Return (x, y) of the center of cell containing provided text 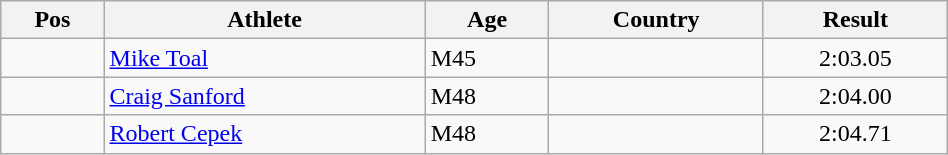
Craig Sanford (264, 96)
Pos (52, 20)
Athlete (264, 20)
M45 (487, 58)
2:04.00 (855, 96)
Robert Cepek (264, 134)
Age (487, 20)
Result (855, 20)
2:04.71 (855, 134)
Country (656, 20)
Mike Toal (264, 58)
2:03.05 (855, 58)
